For the text-containing cell, return its midpoint in [x, y] coordinate format. 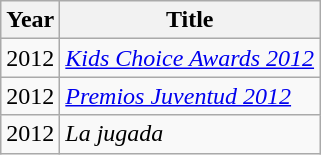
Premios Juventud 2012 [190, 96]
Title [190, 20]
Kids Choice Awards 2012 [190, 58]
La jugada [190, 134]
Year [30, 20]
